Determine the [X, Y] coordinate at the center of the cell enclosing the given text.  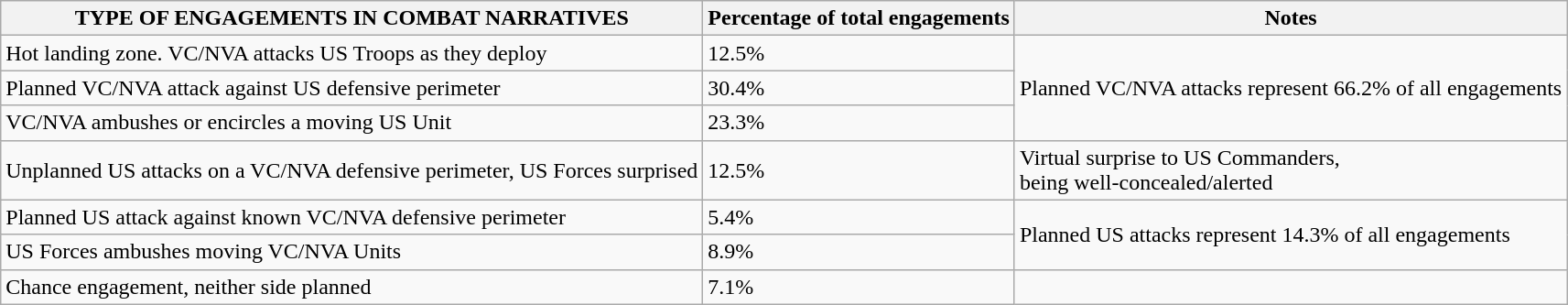
Planned US attack against known VC/NVA defensive perimeter [351, 217]
Virtual surprise to US Commanders,being well-concealed/alerted [1291, 170]
8.9% [859, 252]
7.1% [859, 287]
VC/NVA ambushes or encircles a moving US Unit [351, 123]
30.4% [859, 88]
Planned US attacks represent 14.3% of all engagements [1291, 234]
23.3% [859, 123]
Percentage of total engagements [859, 18]
Hot landing zone. VC/NVA attacks US Troops as they deploy [351, 53]
Notes [1291, 18]
TYPE OF ENGAGEMENTS IN COMBAT NARRATIVES [351, 18]
5.4% [859, 217]
Unplanned US attacks on a VC/NVA defensive perimeter, US Forces surprised [351, 170]
Planned VC/NVA attack against US defensive perimeter [351, 88]
Chance engagement, neither side planned [351, 287]
Planned VC/NVA attacks represent 66.2% of all engagements [1291, 88]
US Forces ambushes moving VC/NVA Units [351, 252]
